Capture the cell that displays the provided text and extract its (x, y) central coordinate. 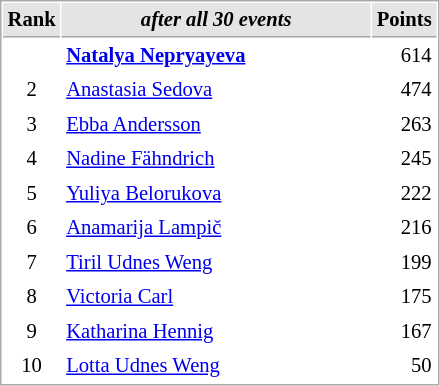
10 (32, 366)
199 (404, 262)
Lotta Udnes Weng (216, 366)
Tiril Udnes Weng (216, 262)
Victoria Carl (216, 296)
Yuliya Belorukova (216, 194)
after all 30 events (216, 20)
Points (404, 20)
614 (404, 56)
5 (32, 194)
474 (404, 90)
6 (32, 228)
8 (32, 296)
245 (404, 158)
Ebba Andersson (216, 124)
7 (32, 262)
175 (404, 296)
9 (32, 332)
216 (404, 228)
Natalya Nepryayeva (216, 56)
222 (404, 194)
Anastasia Sedova (216, 90)
2 (32, 90)
Anamarija Lampič (216, 228)
Rank (32, 20)
50 (404, 366)
3 (32, 124)
167 (404, 332)
Nadine Fähndrich (216, 158)
263 (404, 124)
Katharina Hennig (216, 332)
4 (32, 158)
